Find where the given text appears and provide that cell's center as (x, y) coordinate. 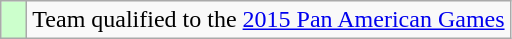
Team qualified to the 2015 Pan American Games (268, 20)
